Find where the given text appears and provide that cell's center as (x, y) coordinate. 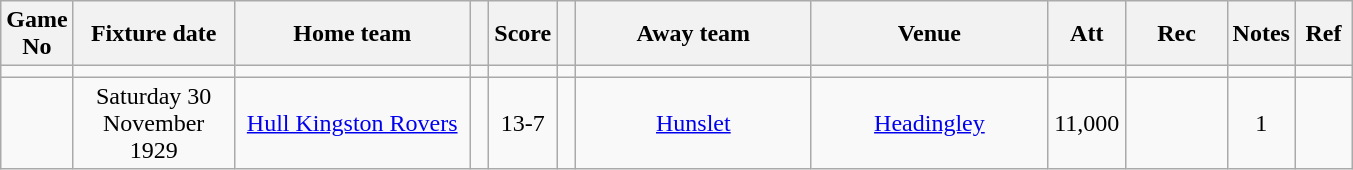
Saturday 30 November 1929 (154, 123)
Rec (1176, 34)
Home team (352, 34)
Headingley (929, 123)
Hull Kingston Rovers (352, 123)
Venue (929, 34)
Notes (1261, 34)
Score (523, 34)
Ref (1323, 34)
Game No (37, 34)
1 (1261, 123)
Fixture date (154, 34)
11,000 (1086, 123)
Hunslet (693, 123)
Att (1086, 34)
13-7 (523, 123)
Away team (693, 34)
